Find where the given text appears and provide that cell's center as (X, Y) coordinate. 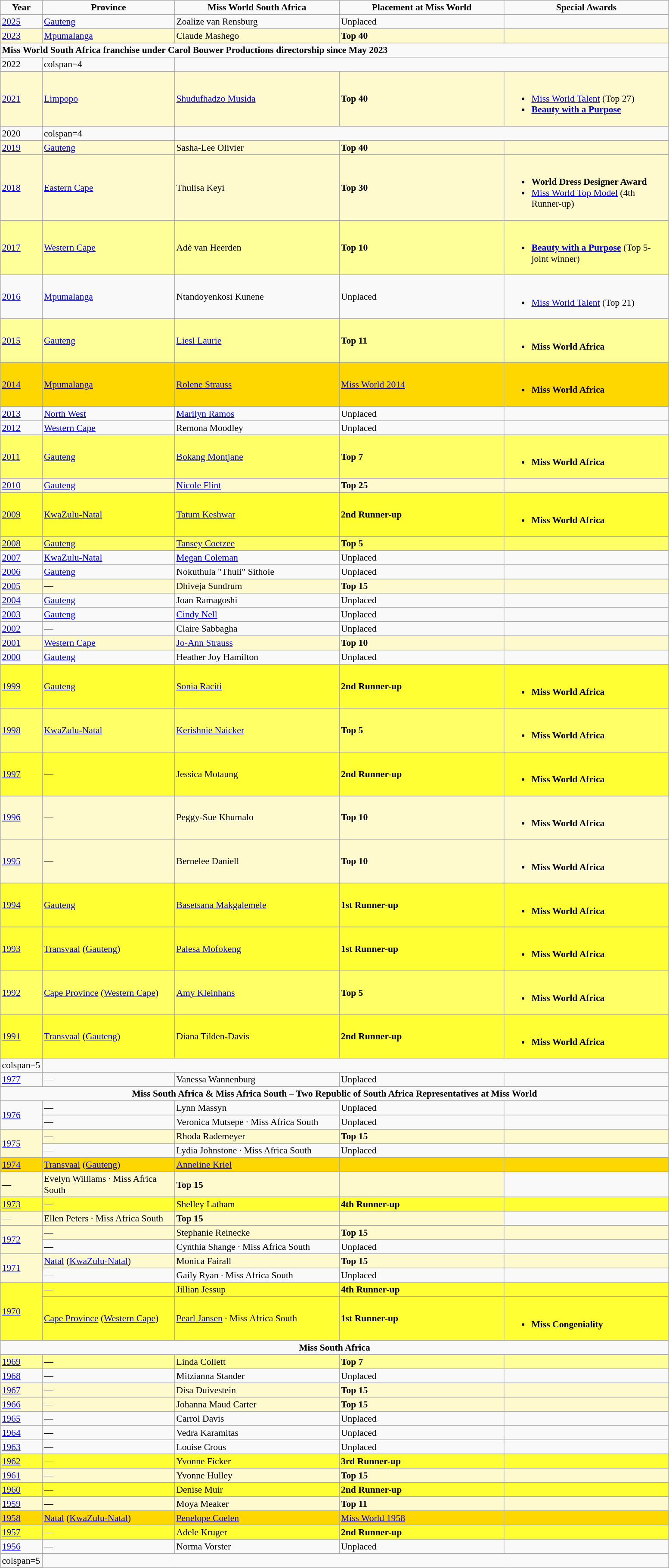
Jessica Motaung (257, 774)
1967 (22, 1390)
Top 30 (421, 188)
Monica Fairall (257, 1261)
2007 (22, 558)
Cynthia Shange · Miss Africa South (257, 1247)
Shelley Latham (257, 1205)
1959 (22, 1503)
1974 (22, 1165)
1994 (22, 905)
Year (22, 8)
Rolene Strauss (257, 384)
Diana Tilden-Davis (257, 1036)
Ntandoyenkosi Kunene (257, 297)
Megan Coleman (257, 558)
2013 (22, 413)
1977 (22, 1080)
1956 (22, 1546)
Eastern Cape (108, 188)
Ellen Peters · Miss Africa South (108, 1218)
Kerishnie Naicker (257, 730)
2021 (22, 99)
2020 (22, 133)
2009 (22, 514)
Penelope Coelen (257, 1518)
2004 (22, 600)
1969 (22, 1361)
Anneline Kriel (257, 1165)
Bernelee Daniell (257, 861)
Vedra Karamitas (257, 1433)
Miss World South Africa (257, 8)
1966 (22, 1404)
Nokuthula "Thuli" Sithole (257, 572)
1991 (22, 1036)
2025 (22, 22)
2000 (22, 657)
Vanessa Wannenburg (257, 1080)
Gaily Ryan · Miss Africa South (257, 1275)
North West (108, 413)
Placement at Miss World (421, 8)
Claire Sabbagha (257, 629)
Jo-Ann Strauss (257, 643)
Marilyn Ramos (257, 413)
1997 (22, 774)
1975 (22, 1143)
Pearl Jansen · Miss Africa South (257, 1319)
World Dress Designer AwardMiss World Top Model (4th Runner-up) (586, 188)
Miss World 2014 (421, 384)
Lynn Massyn (257, 1108)
2010 (22, 486)
Miss South Africa & Miss Africa South – Two Republic of South Africa Representatives at Miss World (334, 1094)
3rd Runner-up (421, 1461)
2016 (22, 297)
Remona Moodley (257, 428)
2006 (22, 572)
1971 (22, 1268)
Johanna Maud Carter (257, 1404)
Carrol Davis (257, 1418)
1962 (22, 1461)
1996 (22, 818)
1998 (22, 730)
Sasha-Lee Olivier (257, 147)
2001 (22, 643)
2023 (22, 36)
Miss World South Africa franchise under Carol Bouwer Productions directorship since May 2023 (334, 50)
1960 (22, 1490)
Bokang Montjane (257, 457)
Province (108, 8)
Cindy Nell (257, 615)
2019 (22, 147)
2003 (22, 615)
Tatum Keshwar (257, 514)
Peggy-Sue Khumalo (257, 818)
Disa Duivestein (257, 1390)
1957 (22, 1532)
Denise Muir (257, 1490)
Louise Crous (257, 1447)
2017 (22, 248)
Sonia Raciti (257, 686)
1958 (22, 1518)
Adè van Heerden (257, 248)
Beauty with a Purpose (Top 5-joint winner) (586, 248)
Miss World Talent (Top 21) (586, 297)
1968 (22, 1376)
Thulisa Keyi (257, 188)
Limpopo (108, 99)
Miss World Talent (Top 27)Beauty with a Purpose (586, 99)
2018 (22, 188)
Nicole Flint (257, 486)
Stephanie Reinecke (257, 1233)
Miss South Africa (334, 1348)
Moya Meaker (257, 1503)
Shudufhadzo Musida (257, 99)
1961 (22, 1475)
Norma Vorster (257, 1546)
Mitzianna Stander (257, 1376)
Yvonne Ficker (257, 1461)
Jillian Jessup (257, 1290)
Dhiveja Sundrum (257, 586)
Joan Ramagoshi (257, 600)
1973 (22, 1205)
1999 (22, 686)
Amy Kleinhans (257, 993)
2008 (22, 543)
1963 (22, 1447)
Special Awards (586, 8)
2022 (22, 65)
Tansey Coetzee (257, 543)
Top 25 (421, 486)
2014 (22, 384)
1976 (22, 1115)
Veronica Mutsepe · Miss Africa South (257, 1122)
Adele Kruger (257, 1532)
Evelyn Williams · Miss Africa South (108, 1184)
1995 (22, 861)
1993 (22, 949)
Palesa Mofokeng (257, 949)
Miss World 1958 (421, 1518)
2012 (22, 428)
2002 (22, 629)
Lydia Johnstone · Miss Africa South (257, 1150)
Claude Mashego (257, 36)
Miss Congeniality (586, 1319)
2011 (22, 457)
Yvonne Hulley (257, 1475)
Basetsana Makgalemele (257, 905)
Liesl Laurie (257, 341)
Rhoda Rademeyer (257, 1137)
Zoalize van Rensburg (257, 22)
Linda Collett (257, 1361)
1964 (22, 1433)
2005 (22, 586)
1992 (22, 993)
1965 (22, 1418)
1972 (22, 1240)
Heather Joy Hamilton (257, 657)
2015 (22, 341)
1970 (22, 1311)
